Detect which cell encompasses the target text, then output its [X, Y] center coordinate. 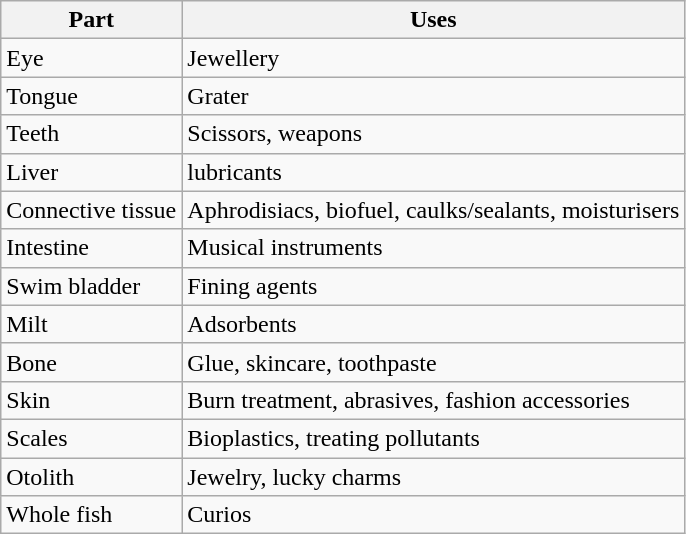
Bone [92, 362]
Tongue [92, 96]
Liver [92, 172]
Part [92, 20]
Teeth [92, 134]
Bioplastics, treating pollutants [434, 438]
Scissors, weapons [434, 134]
Milt [92, 324]
Otolith [92, 477]
Skin [92, 400]
Swim bladder [92, 286]
Aphrodisiacs, biofuel, caulks/sealants, moisturisers [434, 210]
Musical instruments [434, 248]
Connective tissue [92, 210]
Intestine [92, 248]
Fining agents [434, 286]
Glue, skincare, toothpaste [434, 362]
lubricants [434, 172]
Grater [434, 96]
Adsorbents [434, 324]
Jewellery [434, 58]
Curios [434, 515]
Burn treatment, abrasives, fashion accessories [434, 400]
Uses [434, 20]
Scales [92, 438]
Jewelry, lucky charms [434, 477]
Eye [92, 58]
Whole fish [92, 515]
